Return the (X, Y) coordinate for the center point of the cell that contains the specified text.  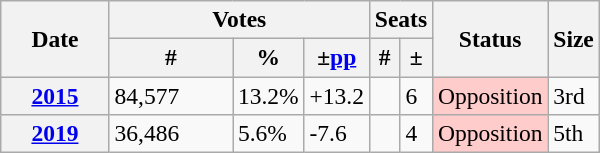
6 (416, 95)
Date (55, 38)
± (416, 57)
+13.2 (336, 95)
84,577 (170, 95)
-7.6 (336, 133)
±pp (336, 57)
36,486 (170, 133)
13.2% (268, 95)
Votes (239, 19)
3rd (574, 95)
2015 (55, 95)
5.6% (268, 133)
2019 (55, 133)
Seats (400, 19)
Size (574, 38)
% (268, 57)
5th (574, 133)
Status (490, 38)
4 (416, 133)
